Return the [x, y] coordinate for the center point of the cell that contains the specified text.  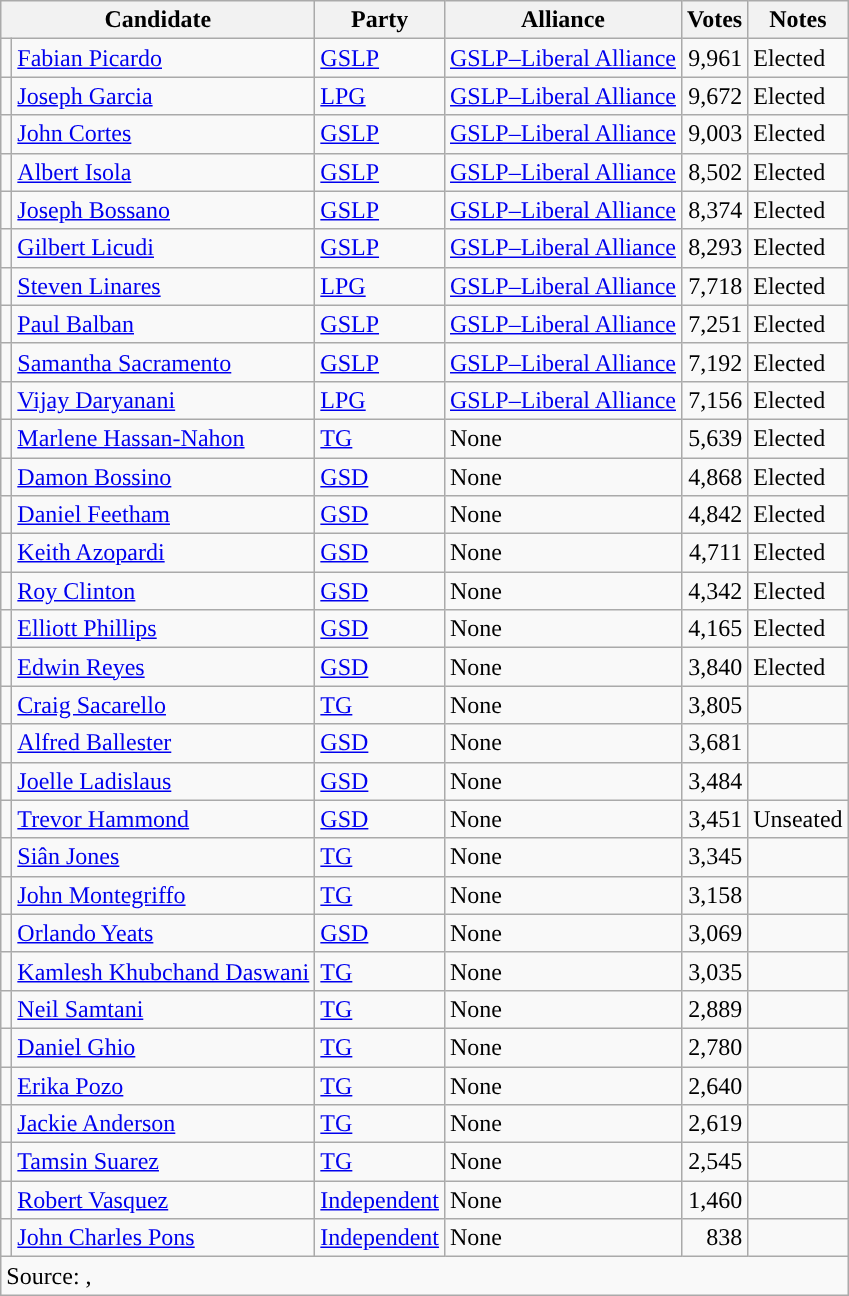
Daniel Feetham [164, 515]
Elliott Phillips [164, 629]
Kamlesh Khubchand Daswani [164, 971]
Orlando Yeats [164, 933]
Edwin Reyes [164, 667]
8,502 [715, 172]
Votes [715, 20]
9,961 [715, 58]
9,672 [715, 96]
Damon Bossino [164, 477]
Unseated [798, 819]
Craig Sacarello [164, 705]
Keith Azopardi [164, 553]
Joseph Garcia [164, 96]
Erika Pozo [164, 1085]
Neil Samtani [164, 1009]
Robert Vasquez [164, 1200]
Party [380, 20]
Gilbert Licudi [164, 248]
Trevor Hammond [164, 819]
1,460 [715, 1200]
Steven Linares [164, 286]
John Charles Pons [164, 1238]
Candidate [158, 20]
Siân Jones [164, 857]
7,251 [715, 324]
Alliance [562, 20]
4,868 [715, 477]
Tamsin Suarez [164, 1162]
Vijay Daryanani [164, 400]
3,484 [715, 781]
Jackie Anderson [164, 1124]
4,342 [715, 591]
Albert Isola [164, 172]
3,681 [715, 743]
John Montegriffo [164, 895]
Source: , [424, 1276]
8,293 [715, 248]
4,165 [715, 629]
9,003 [715, 134]
3,451 [715, 819]
7,192 [715, 362]
Roy Clinton [164, 591]
4,711 [715, 553]
Notes [798, 20]
John Cortes [164, 134]
Joelle Ladislaus [164, 781]
Marlene Hassan-Nahon [164, 438]
Paul Balban [164, 324]
Daniel Ghio [164, 1047]
5,639 [715, 438]
8,374 [715, 210]
3,035 [715, 971]
3,805 [715, 705]
3,069 [715, 933]
838 [715, 1238]
7,718 [715, 286]
4,842 [715, 515]
2,619 [715, 1124]
2,640 [715, 1085]
2,889 [715, 1009]
Alfred Ballester [164, 743]
2,545 [715, 1162]
3,840 [715, 667]
Samantha Sacramento [164, 362]
7,156 [715, 400]
3,345 [715, 857]
3,158 [715, 895]
Fabian Picardo [164, 58]
Joseph Bossano [164, 210]
2,780 [715, 1047]
